Output the (x, y) coordinate of the center of the cell containing the given text.  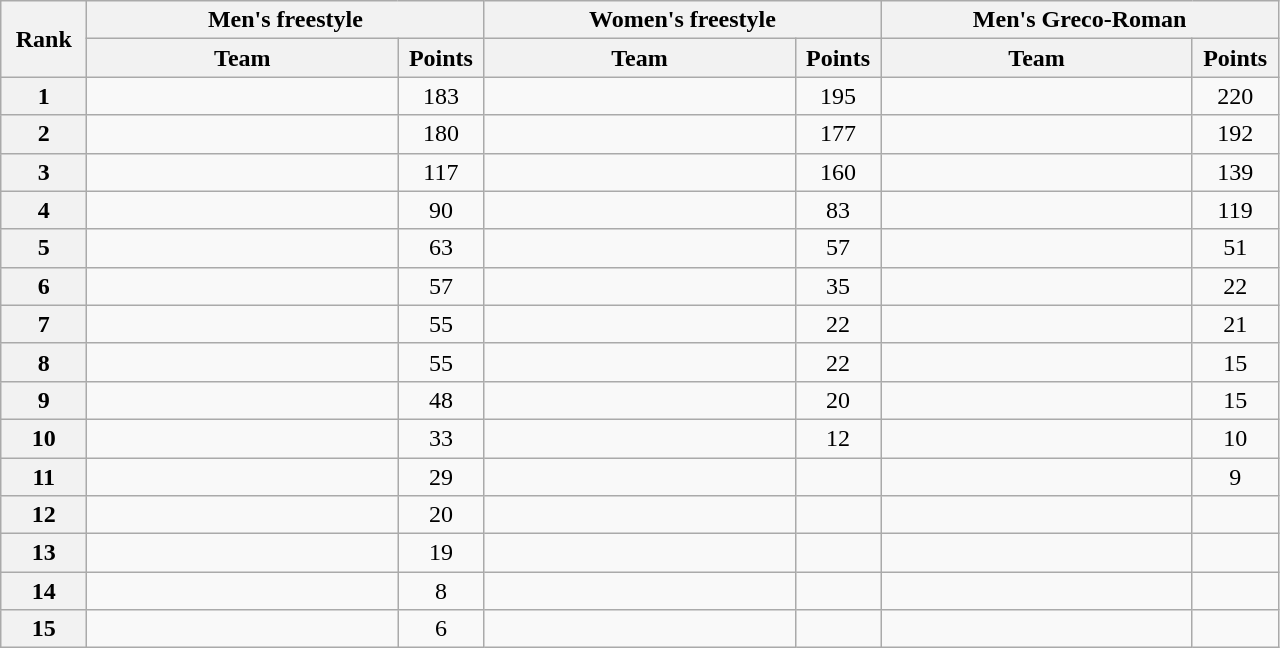
160 (838, 172)
177 (838, 134)
83 (838, 210)
11 (44, 477)
2 (44, 134)
139 (1235, 172)
63 (441, 248)
Rank (44, 39)
195 (838, 96)
Men's freestyle (286, 20)
29 (441, 477)
19 (441, 553)
3 (44, 172)
48 (441, 400)
7 (44, 324)
117 (441, 172)
14 (44, 591)
13 (44, 553)
90 (441, 210)
Women's freestyle (682, 20)
5 (44, 248)
220 (1235, 96)
180 (441, 134)
33 (441, 438)
1 (44, 96)
192 (1235, 134)
35 (838, 286)
4 (44, 210)
119 (1235, 210)
Men's Greco-Roman (1080, 20)
183 (441, 96)
21 (1235, 324)
51 (1235, 248)
